Find where the given text appears and provide that cell's center as (X, Y) coordinate. 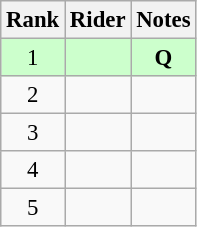
Rank (33, 20)
4 (33, 170)
Q (164, 58)
1 (33, 58)
Notes (164, 20)
2 (33, 95)
Rider (98, 20)
5 (33, 208)
3 (33, 133)
